From the cell containing the given text, extract its center point as [X, Y] coordinate. 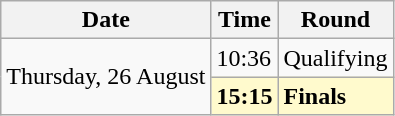
Qualifying [336, 58]
15:15 [244, 96]
Finals [336, 96]
Round [336, 20]
Time [244, 20]
Thursday, 26 August [106, 77]
Date [106, 20]
10:36 [244, 58]
